Find where the given text appears and provide that cell's center as [x, y] coordinate. 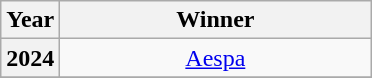
2024 [30, 58]
Year [30, 20]
Aespa [216, 58]
Winner [216, 20]
